Identify which cell holds the provided text, then report its (X, Y) central coordinate. 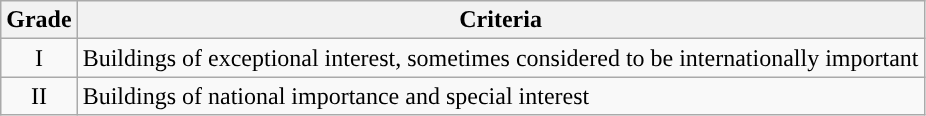
Criteria (500, 20)
Buildings of national importance and special interest (500, 96)
Buildings of exceptional interest, sometimes considered to be internationally important (500, 58)
Grade (39, 20)
II (39, 96)
I (39, 58)
